Find where the given text appears and provide that cell's center as [x, y] coordinate. 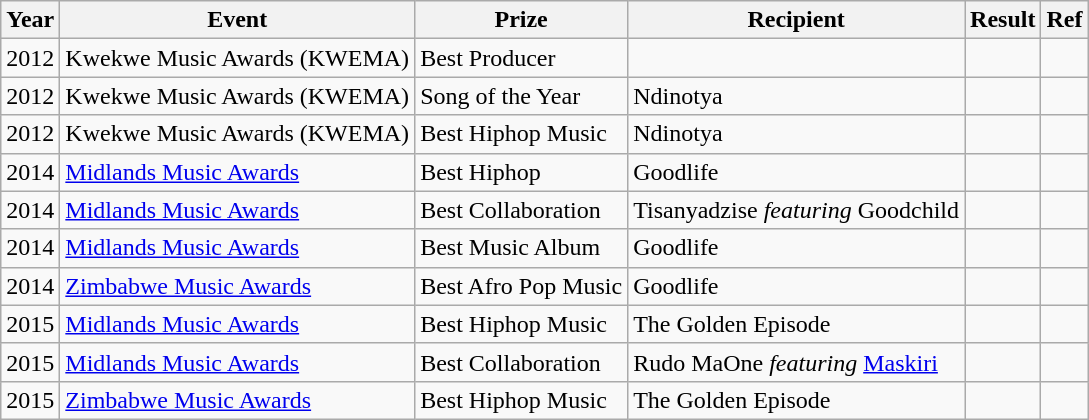
Tisanyadzise featuring Goodchild [796, 210]
Recipient [796, 20]
Rudo MaOne featuring Maskiri [796, 362]
Best Music Album [522, 248]
Song of the Year [522, 96]
Year [30, 20]
Prize [522, 20]
Best Hiphop [522, 172]
Result [1003, 20]
Best Afro Pop Music [522, 286]
Ref [1064, 20]
Best Producer [522, 58]
Event [238, 20]
